Detect which cell encompasses the target text, then output its [X, Y] center coordinate. 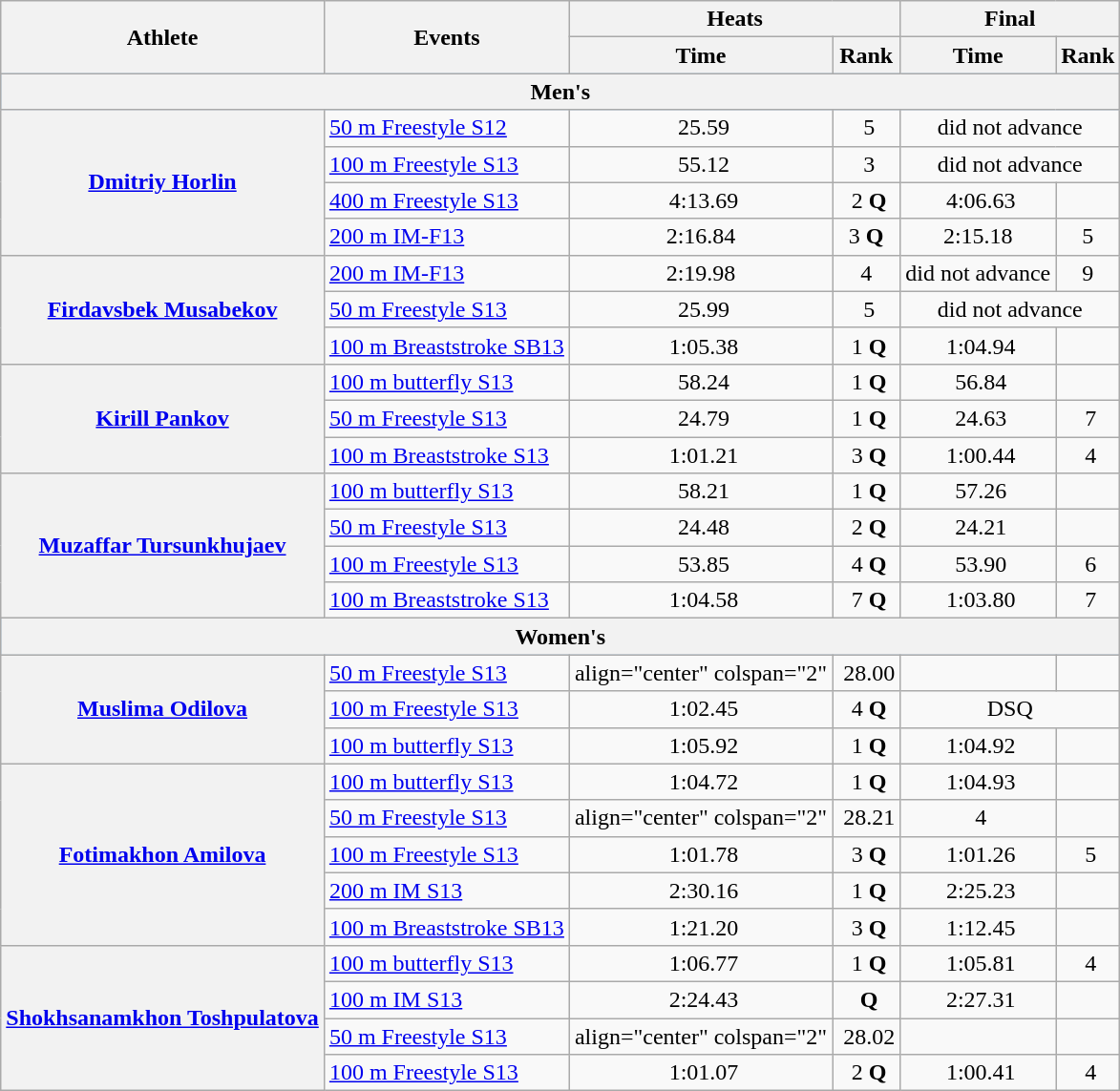
2:30.16 [701, 891]
9 [1088, 273]
Heats [734, 19]
28.21 [867, 818]
Athlete [162, 37]
2:16.84 [701, 237]
24.21 [978, 528]
25.99 [701, 309]
2:19.98 [701, 273]
24.63 [978, 418]
50 m Freestyle S12 [447, 128]
53.85 [701, 564]
4:13.69 [701, 200]
1:03.80 [978, 600]
1:04.58 [701, 600]
DSQ [1010, 709]
58.24 [701, 382]
Men's [560, 92]
1:00.44 [978, 455]
Muzaffar Tursunkhujaev [162, 546]
1:05.92 [701, 745]
Events [447, 37]
1:04.92 [978, 745]
58.21 [701, 492]
28.02 [867, 1036]
100 m IM S13 [447, 999]
400 m Freestyle S13 [447, 200]
57.26 [978, 492]
Shokhsanamkhon Toshpulatova [162, 1018]
1:01.78 [701, 854]
Fotimakhon Amilova [162, 854]
1:06.77 [701, 963]
4:06.63 [978, 200]
53.90 [978, 564]
1:04.93 [978, 782]
Muslima Odilova [162, 709]
1:01.21 [701, 455]
1:04.94 [978, 346]
1:05.81 [978, 963]
1:05.38 [701, 346]
1:01.07 [701, 1073]
28.00 [867, 673]
2:24.43 [701, 999]
2:15.18 [978, 237]
2:27.31 [978, 999]
1:02.45 [701, 709]
25.59 [701, 128]
1:00.41 [978, 1073]
1:12.45 [978, 927]
1:04.72 [701, 782]
1:21.20 [701, 927]
55.12 [701, 164]
24.48 [701, 528]
7 Q [867, 600]
Q [867, 999]
Kirill Pankov [162, 418]
200 m IM S13 [447, 891]
Final [1010, 19]
24.79 [701, 418]
2:25.23 [978, 891]
Firdavsbek Musabekov [162, 309]
3 [867, 164]
Dmitriy Horlin [162, 182]
1:01.26 [978, 854]
56.84 [978, 382]
6 [1088, 564]
Women's [560, 637]
